Return the [X, Y] coordinate for the center point of the cell that contains the specified text.  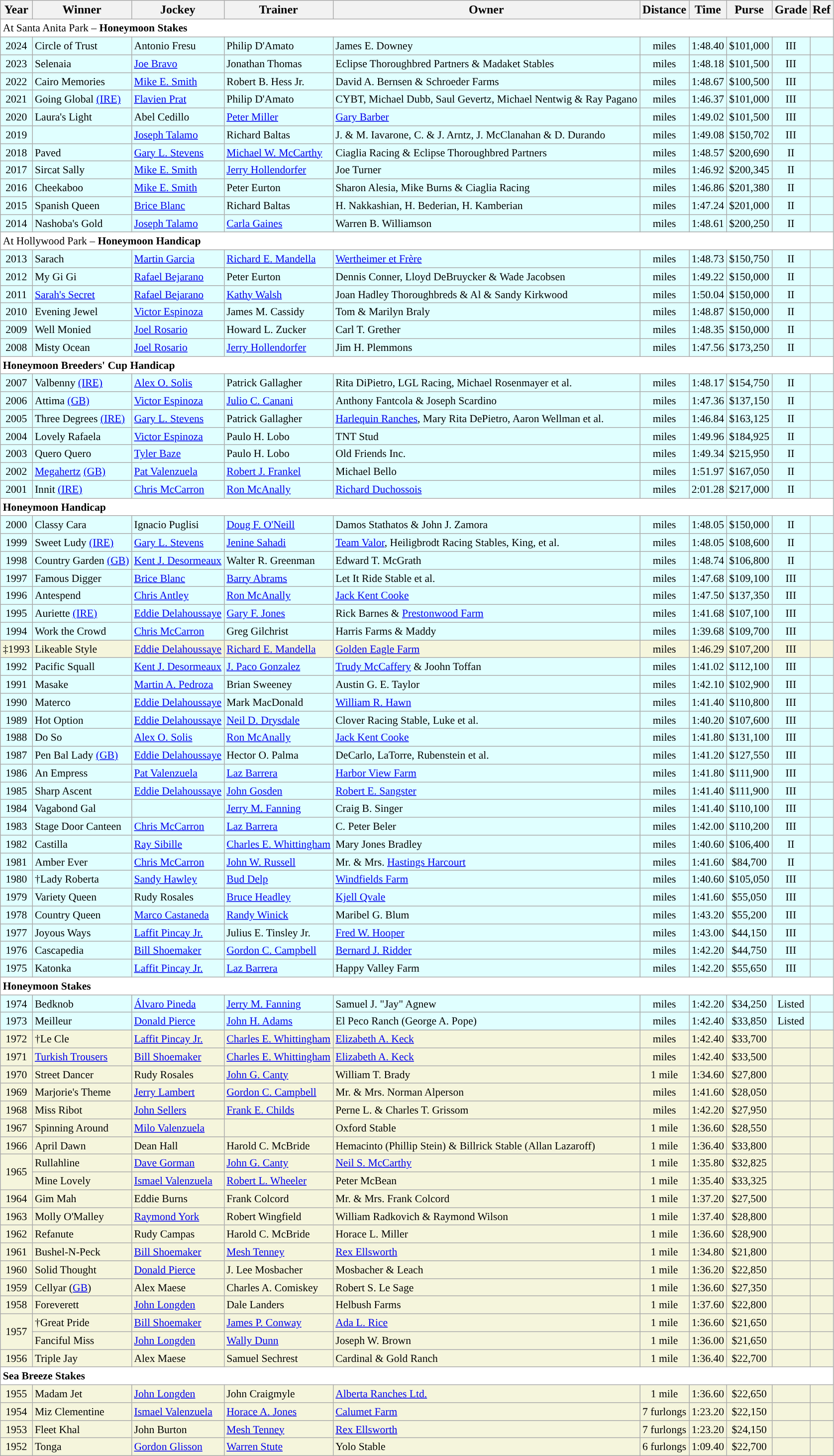
Selenaia [82, 64]
$200,250 [749, 224]
1:49.96 [708, 436]
Flavien Prat [178, 99]
$28,800 [749, 1217]
Mr. & Mrs. Frank Colcord [486, 1199]
Mark MacDonald [279, 702]
1973 [16, 1021]
1:46.84 [708, 419]
Trainer [279, 10]
Alberta Ranches Ltd. [486, 1394]
Joe Turner [486, 170]
Honeymoon Handicap [417, 507]
2020 [16, 117]
Jockey [178, 10]
2004 [16, 436]
1976 [16, 950]
$33,700 [749, 1039]
C. Peter Beler [486, 826]
Doug F. O'Neill [279, 525]
$44,750 [749, 950]
Wally Dunn [279, 1341]
Warren B. Williamson [486, 224]
Sircat Sally [82, 170]
1:41.02 [708, 667]
Dave Gorman [178, 1163]
Frank Colcord [279, 1199]
Jim H. Plemmons [486, 347]
Carla Gaines [279, 224]
John Sellers [178, 1110]
Fanciful Miss [82, 1341]
1978 [16, 915]
Refanute [82, 1234]
Materco [82, 702]
$32,825 [749, 1163]
Tom & Marilyn Braly [486, 312]
$55,650 [749, 968]
Fleet Khal [82, 1429]
2021 [16, 99]
$102,900 [749, 684]
Hot Option [82, 720]
DeCarlo, LaTorre, Rubenstein et al. [486, 755]
Perne L. & Charles T. Grissom [486, 1110]
1956 [16, 1358]
1:34.60 [708, 1075]
Lovely Rafaela [82, 436]
Álvaro Pineda [178, 1004]
$33,325 [749, 1181]
Eddie Burns [178, 1199]
1971 [16, 1057]
Circle of Trust [82, 46]
$107,200 [749, 649]
1959 [16, 1287]
$184,925 [749, 436]
$215,950 [749, 454]
Work the Crowd [82, 631]
1:42.00 [708, 826]
El Peco Ranch (George A. Pope) [486, 1021]
1970 [16, 1075]
Milo Valenzuela [178, 1128]
Auriette (IRE) [82, 613]
Laura's Light [82, 117]
Team Valor, Heiligbrodt Racing Stables, King, et al. [486, 543]
1999 [16, 543]
1:49.22 [708, 277]
William R. Hawn [486, 702]
1954 [16, 1412]
Nashoba's Gold [82, 224]
Miss Ribot [82, 1110]
2013 [16, 259]
Sharon Alesia, Mike Burns & Ciaglia Racing [486, 188]
Howard L. Zucker [279, 330]
James E. Downey [486, 46]
Amber Ever [82, 862]
Oxford Stable [486, 1128]
2011 [16, 294]
$28,550 [749, 1128]
1998 [16, 560]
2:01.28 [708, 489]
1972 [16, 1039]
1953 [16, 1429]
James P. Conway [279, 1323]
$22,650 [749, 1394]
1:43.00 [708, 933]
John Gosden [279, 791]
Pacific Squall [82, 667]
Clover Racing Stable, Luke et al. [486, 720]
$200,345 [749, 170]
Eclipse Thoroughbred Partners & Madaket Stables [486, 64]
April Dawn [82, 1145]
Martin Garcia [178, 259]
William Radkovich & Raymond Wilson [486, 1217]
1:48.40 [708, 46]
1989 [16, 720]
Cairo Memories [82, 82]
Rudy Campas [178, 1234]
1961 [16, 1252]
1975 [16, 968]
Happy Valley Farm [486, 968]
Robert E. Sangster [486, 791]
$109,100 [749, 578]
TNT Stud [486, 436]
Kjell Qvale [486, 897]
1968 [16, 1110]
1:47.68 [708, 578]
$27,500 [749, 1199]
Walter R. Greenman [279, 560]
$24,150 [749, 1429]
2018 [16, 152]
2016 [16, 188]
Frank E. Childs [279, 1110]
1977 [16, 933]
Tyler Baze [178, 454]
Vagabond Gal [82, 808]
Golden Eagle Farm [486, 649]
Distance [665, 10]
Sandy Hawley [178, 880]
Randy Winick [279, 915]
$33,850 [749, 1021]
Madam Jet [82, 1394]
$22,150 [749, 1412]
1991 [16, 684]
Julius E. Tinsley Jr. [279, 933]
†Le Cle [82, 1039]
Wertheimer et Frère [486, 259]
Robert L. Wheeler [279, 1181]
1958 [16, 1305]
Evening Jewel [82, 312]
Michael W. McCarthy [279, 152]
Harbor View Farm [486, 773]
Robert B. Hess Jr. [279, 82]
Ray Sibille [178, 844]
1:39.68 [708, 631]
Purse [749, 10]
Grade [791, 10]
Spinning Around [82, 1128]
$107,600 [749, 720]
Ciaglia Racing & Eclipse Thoroughbred Partners [486, 152]
$27,950 [749, 1110]
1:42.10 [708, 684]
$110,800 [749, 702]
$109,700 [749, 631]
†Lady Roberta [82, 880]
1:48.18 [708, 64]
Marco Castaneda [178, 915]
Miz Clementine [82, 1412]
Joe Bravo [178, 64]
Peter McBean [486, 1181]
1:36.00 [708, 1341]
1:47.24 [708, 206]
Craig B. Singer [486, 808]
Cardinal & Gold Ranch [486, 1358]
Time [708, 10]
Maribel G. Blum [486, 915]
$217,000 [749, 489]
$137,150 [749, 401]
$100,500 [749, 82]
1:37.40 [708, 1217]
Spanish Queen [82, 206]
$110,200 [749, 826]
Bruce Headley [279, 897]
1:48.61 [708, 224]
1962 [16, 1234]
$200,690 [749, 152]
Dean Hall [178, 1145]
1:47.36 [708, 401]
Mosbacher & Leach [486, 1270]
Jerry Lambert [178, 1092]
Yolo Stable [486, 1447]
James M. Cassidy [279, 312]
Julio C. Canani [279, 401]
2023 [16, 64]
Old Friends Inc. [486, 454]
1974 [16, 1004]
Owner [486, 10]
$27,350 [749, 1287]
2002 [16, 471]
1966 [16, 1145]
$33,500 [749, 1057]
$34,250 [749, 1004]
Robert S. Le Sage [486, 1287]
William T. Brady [486, 1075]
Kathy Walsh [279, 294]
Brian Sweeney [279, 684]
Stage Door Canteen [82, 826]
1:49.02 [708, 117]
$55,200 [749, 915]
Peter Miller [279, 117]
1994 [16, 631]
1955 [16, 1394]
Mr. & Mrs. Hastings Harcourt [486, 862]
1982 [16, 844]
Gordon Glisson [178, 1447]
1963 [16, 1217]
Katonka [82, 968]
1:50.04 [708, 294]
Going Global (IRE) [82, 99]
$154,750 [749, 383]
At Hollywood Park – Honeymoon Handicap [417, 241]
Country Garden (GB) [82, 560]
1:49.34 [708, 454]
1:46.37 [708, 99]
Meilleur [82, 1021]
Sea Breeze Stakes [417, 1376]
Calumet Farm [486, 1412]
$106,800 [749, 560]
$44,150 [749, 933]
$150,702 [749, 135]
Rita DiPietro, LGL Racing, Michael Rosenmayer et al. [486, 383]
Masake [82, 684]
1960 [16, 1270]
$21,800 [749, 1252]
Quero Quero [82, 454]
Charles A. Comiskey [279, 1287]
Gary Barber [486, 117]
$28,050 [749, 1092]
2008 [16, 347]
David A. Bernsen & Schroeder Farms [486, 82]
1:49.08 [708, 135]
$167,050 [749, 471]
2003 [16, 454]
Rick Barnes & Prestonwood Farm [486, 613]
1:37.60 [708, 1305]
$201,000 [749, 206]
Damos Stathatos & John J. Zamora [486, 525]
Winner [82, 10]
Helbush Farms [486, 1305]
Hemacinto (Phillip Stein) & Billrick Stable (Allan Lazaroff) [486, 1145]
Warren Stute [279, 1447]
Joyous Ways [82, 933]
Hector O. Palma [279, 755]
Robert J. Frankel [279, 471]
2024 [16, 46]
Robert Wingfield [279, 1217]
Carl T. Grether [486, 330]
Dennis Conner, Lloyd DeBruycker & Wade Jacobsen [486, 277]
Chris Antley [178, 596]
1:41.20 [708, 755]
1:48.35 [708, 330]
$137,350 [749, 596]
Innit (IRE) [82, 489]
John H. Adams [279, 1021]
1965 [16, 1172]
1:48.67 [708, 82]
$150,750 [749, 259]
Paved [82, 152]
Valbenny (IRE) [82, 383]
Cascapedia [82, 950]
1:46.29 [708, 649]
Fred W. Hooper [486, 933]
Solid Thought [82, 1270]
Triple Jay [82, 1358]
1:46.86 [708, 188]
Harlequin Ranches, Mary Rita DePietro, Aaron Wellman et al. [486, 419]
1992 [16, 667]
At Santa Anita Park – Honeymoon Stakes [417, 28]
Samuel Sechrest [279, 1358]
John Burton [178, 1429]
Windfields Farm [486, 880]
Bedknob [82, 1004]
2007 [16, 383]
Antonio Fresu [178, 46]
Bud Delp [279, 880]
An Empress [82, 773]
1:35.80 [708, 1163]
$55,050 [749, 897]
Richard Duchossois [486, 489]
1:48.17 [708, 383]
1:40.20 [708, 720]
Likeable Style [82, 649]
1997 [16, 578]
1964 [16, 1199]
$84,700 [749, 862]
1:47.56 [708, 347]
2014 [16, 224]
1:43.20 [708, 915]
1957 [16, 1331]
1:37.20 [708, 1199]
2015 [16, 206]
$201,380 [749, 188]
1990 [16, 702]
$127,550 [749, 755]
1:47.50 [708, 596]
1996 [16, 596]
Pen Bal Lady (GB) [82, 755]
$27,800 [749, 1075]
$173,250 [749, 347]
Sarach [82, 259]
Year [16, 10]
2000 [16, 525]
1:48.57 [708, 152]
1984 [16, 808]
†Great Pride [82, 1323]
$131,100 [749, 738]
1:41.68 [708, 613]
Abel Cedillo [178, 117]
Mine Lovely [82, 1181]
1987 [16, 755]
Bernard J. Ridder [486, 950]
$163,125 [749, 419]
Horace A. Jones [279, 1412]
Bushel-N-Peck [82, 1252]
2009 [16, 330]
Barry Abrams [279, 578]
Trudy McCaffery & Joohn Toffan [486, 667]
H. Nakkashian, H. Bederian, H. Kamberian [486, 206]
Honeymoon Breeders' Cup Handicap [417, 365]
1:46.92 [708, 170]
Molly O'Malley [82, 1217]
J. Lee Mosbacher [279, 1270]
2010 [16, 312]
Ada L. Rice [486, 1323]
Sarah's Secret [82, 294]
$108,600 [749, 543]
Turkish Trousers [82, 1057]
6 furlongs [665, 1447]
Attima (GB) [82, 401]
Gim Mah [82, 1199]
1:51.97 [708, 471]
Raymond York [178, 1217]
Well Monied [82, 330]
2001 [16, 489]
John W. Russell [279, 862]
2005 [16, 419]
Anthony Fantcola & Joseph Scardino [486, 401]
$110,100 [749, 808]
Tonga [82, 1447]
1:35.40 [708, 1181]
Harris Farms & Maddy [486, 631]
1:48.73 [708, 259]
Ignacio Puglisi [178, 525]
Joan Hadley Thoroughbreds & Al & Sandy Kirkwood [486, 294]
John Craigmyle [279, 1394]
J. & M. Iavarone, C. & J. Arntz, J. McClanahan & D. Durando [486, 135]
$106,400 [749, 844]
Martin A. Pedroza [178, 684]
Let It Ride Stable et al. [486, 578]
Horace L. Miller [486, 1234]
Joseph W. Brown [486, 1341]
$33,800 [749, 1145]
Rullahline [82, 1163]
Neil S. McCarthy [486, 1163]
CYBT, Michael Dubb, Saul Gevertz, Michael Nentwig & Ray Pagano [486, 99]
$22,850 [749, 1270]
Gary F. Jones [279, 613]
$112,100 [749, 667]
$22,800 [749, 1305]
2012 [16, 277]
J. Paco Gonzalez [279, 667]
1:09.40 [708, 1447]
1985 [16, 791]
1980 [16, 880]
Michael Bello [486, 471]
1995 [16, 613]
Ref [822, 10]
‡1993 [16, 649]
Three Degrees (IRE) [82, 419]
1981 [16, 862]
1:48.87 [708, 312]
1979 [16, 897]
Jonathan Thomas [279, 64]
$28,900 [749, 1234]
1952 [16, 1447]
$107,100 [749, 613]
Megahertz (GB) [82, 471]
Jenine Sahadi [279, 543]
Misty Ocean [82, 347]
Do So [82, 738]
Classy Cara [82, 525]
2006 [16, 401]
Sharp Ascent [82, 791]
Famous Digger [82, 578]
2019 [16, 135]
Cheekaboo [82, 188]
Foreverett [82, 1305]
Mary Jones Bradley [486, 844]
1988 [16, 738]
Austin G. E. Taylor [486, 684]
Antespend [82, 596]
Edward T. McGrath [486, 560]
Neil D. Drysdale [279, 720]
1986 [16, 773]
$105,050 [749, 880]
1983 [16, 826]
1:34.80 [708, 1252]
Mr. & Mrs. Norman Alperson [486, 1092]
1:36.20 [708, 1270]
1:48.74 [708, 560]
Marjorie's Theme [82, 1092]
1969 [16, 1092]
My Gi Gi [82, 277]
Honeymoon Stakes [417, 986]
Castilla [82, 844]
Sweet Ludy (IRE) [82, 543]
Greg Gilchrist [279, 631]
Dale Landers [279, 1305]
Samuel J. "Jay" Agnew [486, 1004]
Street Dancer [82, 1075]
Cellyar (GB) [82, 1287]
Country Queen [82, 915]
2017 [16, 170]
1967 [16, 1128]
2022 [16, 82]
Variety Queen [82, 897]
